Pinpoint the cell where the given text exists, returning its [x, y] midpoint coordinate. 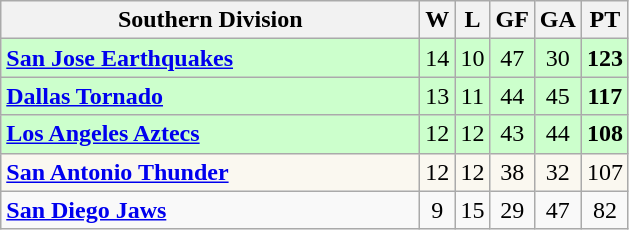
13 [438, 96]
GA [558, 20]
San Jose Earthquakes [210, 58]
45 [558, 96]
15 [472, 210]
GF [512, 20]
108 [604, 134]
Los Angeles Aztecs [210, 134]
43 [512, 134]
Southern Division [210, 20]
San Diego Jaws [210, 210]
14 [438, 58]
29 [512, 210]
38 [512, 172]
82 [604, 210]
11 [472, 96]
123 [604, 58]
W [438, 20]
San Antonio Thunder [210, 172]
L [472, 20]
9 [438, 210]
30 [558, 58]
Dallas Tornado [210, 96]
32 [558, 172]
PT [604, 20]
10 [472, 58]
117 [604, 96]
107 [604, 172]
